Return the (X, Y) coordinate for the center point of the cell that contains the specified text.  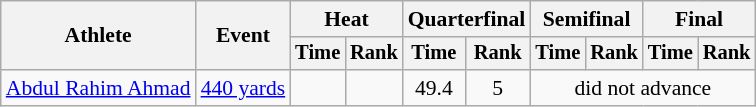
5 (498, 88)
did not advance (642, 88)
Athlete (98, 36)
440 yards (244, 88)
Abdul Rahim Ahmad (98, 88)
Heat (346, 19)
Semifinal (586, 19)
Quarterfinal (467, 19)
Event (244, 36)
Final (699, 19)
49.4 (434, 88)
